Return the (X, Y) coordinate for the center point of the cell that contains the specified text.  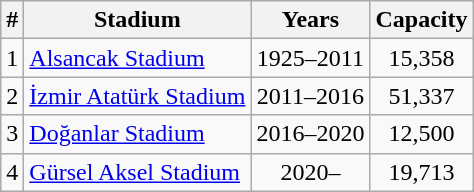
1 (12, 58)
Capacity (422, 20)
19,713 (422, 172)
Alsancak Stadium (138, 58)
51,337 (422, 96)
2011–2016 (310, 96)
3 (12, 134)
Doğanlar Stadium (138, 134)
# (12, 20)
1925–2011 (310, 58)
2 (12, 96)
15,358 (422, 58)
Gürsel Aksel Stadium (138, 172)
2020– (310, 172)
Stadium (138, 20)
12,500 (422, 134)
4 (12, 172)
Years (310, 20)
İzmir Atatürk Stadium (138, 96)
2016–2020 (310, 134)
